Detect which cell encompasses the target text, then output its (x, y) center coordinate. 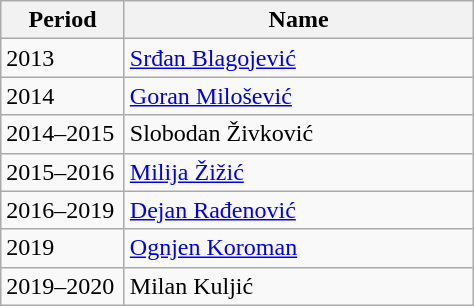
2019–2020 (63, 286)
2016–2019 (63, 210)
Slobodan Živković (298, 134)
Ognjen Koroman (298, 248)
Srđan Blagojević (298, 58)
2014–2015 (63, 134)
Milan Kuljić (298, 286)
2014 (63, 96)
Milija Žižić (298, 172)
2019 (63, 248)
Dejan Rađenović (298, 210)
2013 (63, 58)
Period (63, 20)
Goran Milošević (298, 96)
Name (298, 20)
2015–2016 (63, 172)
